Return [X, Y] of the center of cell containing provided text 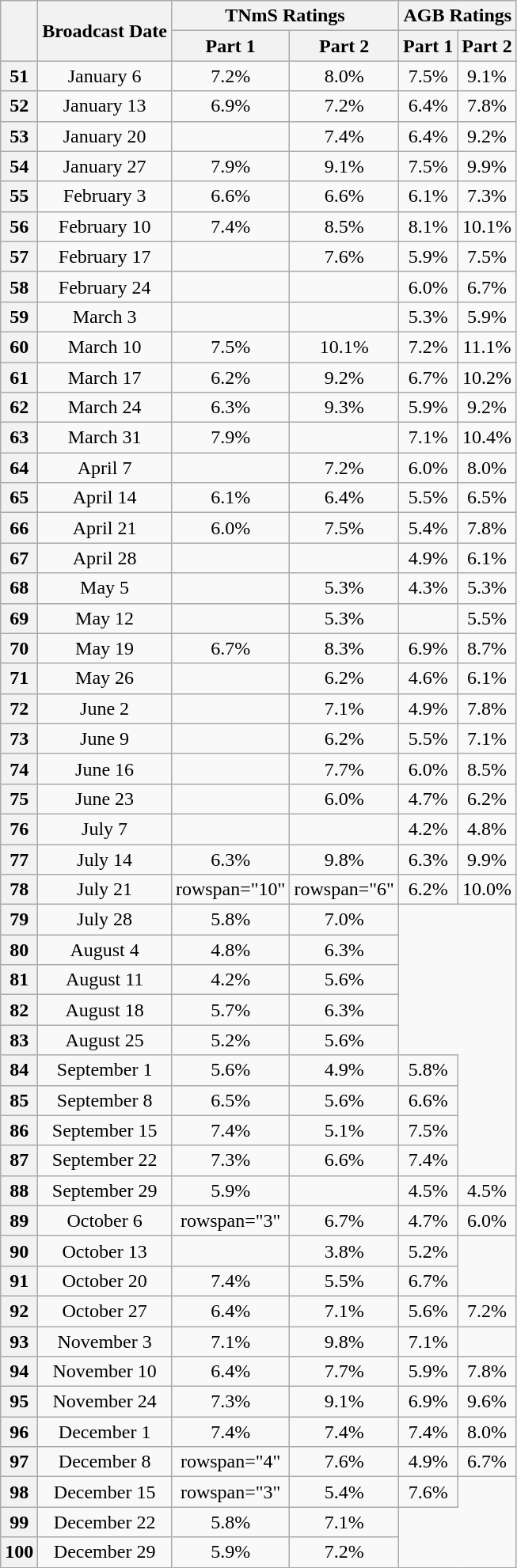
November 10 [105, 1372]
61 [19, 378]
5.7% [230, 1010]
65 [19, 498]
July 28 [105, 920]
98 [19, 1492]
91 [19, 1281]
September 29 [105, 1190]
89 [19, 1221]
81 [19, 980]
68 [19, 588]
96 [19, 1432]
74 [19, 769]
July 21 [105, 890]
April 28 [105, 558]
August 4 [105, 950]
77 [19, 859]
53 [19, 136]
54 [19, 166]
59 [19, 317]
4.3% [428, 588]
August 11 [105, 980]
February 10 [105, 226]
March 24 [105, 408]
October 20 [105, 1281]
64 [19, 468]
June 16 [105, 769]
June 9 [105, 738]
October 27 [105, 1311]
95 [19, 1402]
88 [19, 1190]
TNmS Ratings [285, 16]
August 25 [105, 1040]
11.1% [487, 347]
75 [19, 799]
July 14 [105, 859]
72 [19, 708]
78 [19, 890]
June 2 [105, 708]
97 [19, 1462]
66 [19, 528]
December 29 [105, 1552]
10.4% [487, 438]
92 [19, 1311]
March 3 [105, 317]
December 1 [105, 1432]
May 26 [105, 678]
63 [19, 438]
100 [19, 1552]
9.3% [344, 408]
November 3 [105, 1342]
82 [19, 1010]
93 [19, 1342]
57 [19, 256]
AGB Ratings [458, 16]
3.8% [344, 1251]
September 1 [105, 1070]
August 18 [105, 1010]
October 13 [105, 1251]
8.3% [344, 648]
60 [19, 347]
94 [19, 1372]
90 [19, 1251]
99 [19, 1522]
May 12 [105, 618]
79 [19, 920]
October 6 [105, 1221]
January 6 [105, 76]
83 [19, 1040]
February 17 [105, 256]
56 [19, 226]
86 [19, 1130]
December 15 [105, 1492]
7.0% [344, 920]
rowspan="4" [230, 1462]
71 [19, 678]
June 23 [105, 799]
85 [19, 1100]
76 [19, 829]
April 7 [105, 468]
December 22 [105, 1522]
70 [19, 648]
69 [19, 618]
73 [19, 738]
January 20 [105, 136]
September 8 [105, 1100]
8.7% [487, 648]
February 24 [105, 287]
February 3 [105, 196]
87 [19, 1160]
52 [19, 106]
May 5 [105, 588]
December 8 [105, 1462]
rowspan="10" [230, 890]
4.6% [428, 678]
September 15 [105, 1130]
April 14 [105, 498]
March 31 [105, 438]
10.0% [487, 890]
55 [19, 196]
April 21 [105, 528]
July 7 [105, 829]
Broadcast Date [105, 31]
10.2% [487, 378]
51 [19, 76]
80 [19, 950]
8.1% [428, 226]
May 19 [105, 648]
62 [19, 408]
rowspan="6" [344, 890]
January 13 [105, 106]
March 17 [105, 378]
58 [19, 287]
September 22 [105, 1160]
5.1% [344, 1130]
January 27 [105, 166]
67 [19, 558]
November 24 [105, 1402]
March 10 [105, 347]
84 [19, 1070]
9.6% [487, 1402]
